Provide the [x, y] coordinate of the cell's center where the given text is located.  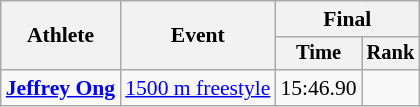
1500 m freestyle [198, 88]
Rank [391, 54]
15:46.90 [318, 88]
Event [198, 36]
Jeffrey Ong [60, 88]
Final [347, 19]
Time [318, 54]
Athlete [60, 36]
